Scan for the cell matching the given text and deliver its (x, y) coordinate at center. 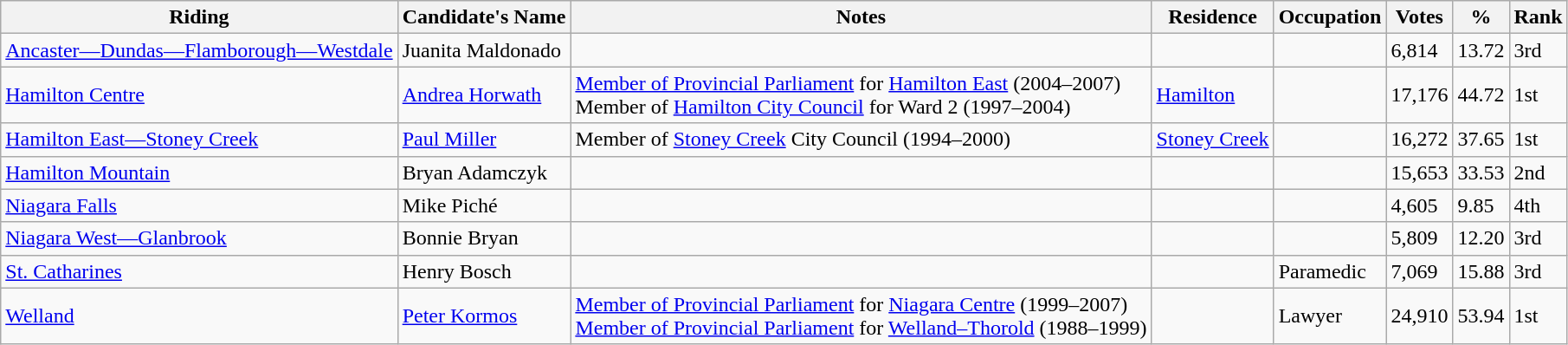
15,653 (1420, 172)
Paramedic (1330, 271)
Henry Bosch (484, 271)
Residence (1212, 17)
17,176 (1420, 95)
Ancaster—Dundas—Flamborough—Westdale (199, 50)
5,809 (1420, 238)
9.85 (1481, 205)
Andrea Horwath (484, 95)
7,069 (1420, 271)
Member of Stoney Creek City Council (1994–2000) (861, 140)
Mike Piché (484, 205)
% (1481, 17)
Occupation (1330, 17)
St. Catharines (199, 271)
Hamilton Centre (199, 95)
Member of Provincial Parliament for Hamilton East (2004–2007) Member of Hamilton City Council for Ward 2 (1997–2004) (861, 95)
Hamilton Mountain (199, 172)
Juanita Maldonado (484, 50)
Hamilton (1212, 95)
Paul Miller (484, 140)
Hamilton East—Stoney Creek (199, 140)
Stoney Creek (1212, 140)
6,814 (1420, 50)
Peter Kormos (484, 316)
13.72 (1481, 50)
Welland (199, 316)
53.94 (1481, 316)
4,605 (1420, 205)
Notes (861, 17)
12.20 (1481, 238)
Votes (1420, 17)
Rank (1538, 17)
Niagara West—Glanbrook (199, 238)
16,272 (1420, 140)
44.72 (1481, 95)
Candidate's Name (484, 17)
15.88 (1481, 271)
Bryan Adamczyk (484, 172)
Lawyer (1330, 316)
33.53 (1481, 172)
4th (1538, 205)
Riding (199, 17)
Niagara Falls (199, 205)
Member of Provincial Parliament for Niagara Centre (1999–2007) Member of Provincial Parliament for Welland–Thorold (1988–1999) (861, 316)
24,910 (1420, 316)
Bonnie Bryan (484, 238)
37.65 (1481, 140)
2nd (1538, 172)
